Determine the (x, y) coordinate at the center of the cell enclosing the given text.  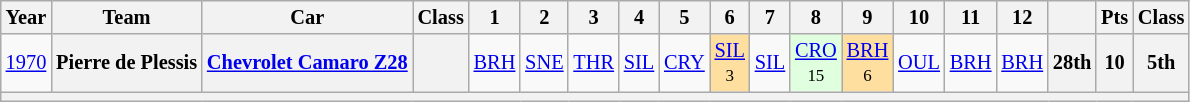
OUL (919, 63)
12 (1022, 17)
CRY (684, 63)
5th (1161, 63)
THR (593, 63)
BRH6 (868, 63)
28th (1072, 63)
2 (544, 17)
Chevrolet Camaro Z28 (308, 63)
5 (684, 17)
Team (126, 17)
SNE (544, 63)
6 (730, 17)
SIL3 (730, 63)
Pierre de Plessis (126, 63)
Pts (1114, 17)
Car (308, 17)
8 (816, 17)
7 (770, 17)
1970 (26, 63)
4 (639, 17)
11 (971, 17)
9 (868, 17)
Year (26, 17)
CRO15 (816, 63)
3 (593, 17)
1 (495, 17)
